Return the [x, y] coordinate for the center point of the cell that contains the specified text.  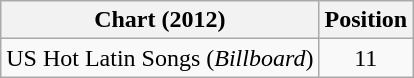
Position [366, 20]
Chart (2012) [160, 20]
11 [366, 58]
US Hot Latin Songs (Billboard) [160, 58]
